Determine the (X, Y) coordinate at the center of the cell enclosing the given text.  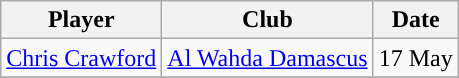
Chris Crawford (82, 58)
Club (268, 20)
Al Wahda Damascus (268, 58)
Date (416, 20)
17 May (416, 58)
Player (82, 20)
